Capture the cell that displays the provided text and extract its [X, Y] central coordinate. 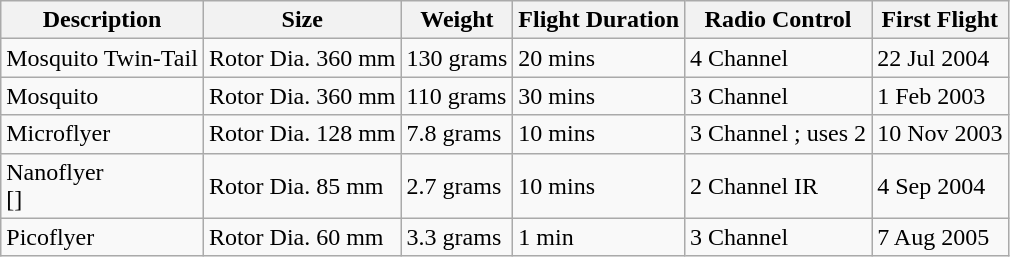
7 Aug 2005 [940, 237]
Picoflyer [102, 237]
Rotor Dia. 128 mm [302, 134]
2.7 grams [457, 186]
20 mins [599, 58]
10 Nov 2003 [940, 134]
110 grams [457, 96]
Microflyer [102, 134]
Flight Duration [599, 20]
3.3 grams [457, 237]
4 Channel [778, 58]
Size [302, 20]
1 Feb 2003 [940, 96]
Description [102, 20]
7.8 grams [457, 134]
Mosquito [102, 96]
First Flight [940, 20]
Rotor Dia. 85 mm [302, 186]
4 Sep 2004 [940, 186]
3 Channel ; uses 2 [778, 134]
Nanoflyer [] [102, 186]
30 mins [599, 96]
1 min [599, 237]
Radio Control [778, 20]
Rotor Dia. 60 mm [302, 237]
130 grams [457, 58]
2 Channel IR [778, 186]
Mosquito Twin-Tail [102, 58]
Weight [457, 20]
22 Jul 2004 [940, 58]
